Locate the cell with the specified text and output its [x, y] center coordinate. 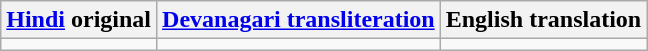
English translation [543, 20]
Hindi original [79, 20]
Devanagari transliteration [299, 20]
